Capture the cell that displays the provided text and extract its (x, y) central coordinate. 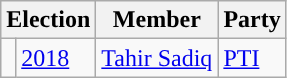
Election (48, 20)
Member (157, 20)
2018 (56, 58)
PTI (252, 58)
Tahir Sadiq (157, 58)
Party (252, 20)
